Capture the cell that displays the provided text and extract its (X, Y) central coordinate. 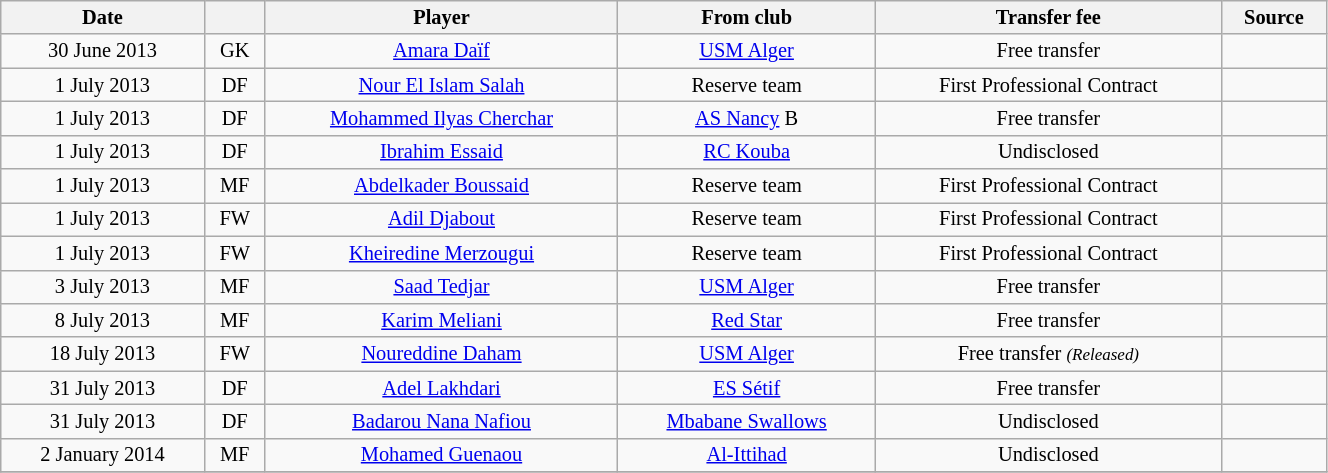
8 July 2013 (102, 320)
AS Nancy B (747, 118)
Karim Meliani (442, 320)
Ibrahim Essaid (442, 152)
Transfer fee (1048, 17)
Player (442, 17)
2 January 2014 (102, 455)
Mohammed Ilyas Cherchar (442, 118)
Mohamed Guenaou (442, 455)
30 June 2013 (102, 51)
Kheiredine Merzougui (442, 253)
From club (747, 17)
Abdelkader Boussaid (442, 186)
18 July 2013 (102, 354)
Amara Daïf (442, 51)
Noureddine Daham (442, 354)
Source (1274, 17)
Adel Lakhdari (442, 388)
Adil Djabout (442, 219)
RC Kouba (747, 152)
Mbabane Swallows (747, 421)
Free transfer (Released) (1048, 354)
Date (102, 17)
ES Sétif (747, 388)
Nour El Islam Salah (442, 85)
Al-Ittihad (747, 455)
Red Star (747, 320)
3 July 2013 (102, 287)
GK (234, 51)
Saad Tedjar (442, 287)
Badarou Nana Nafiou (442, 421)
